Detect which cell encompasses the target text, then output its [X, Y] center coordinate. 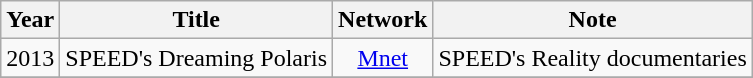
Note [592, 20]
Network [383, 20]
Title [196, 20]
SPEED's Reality documentaries [592, 58]
2013 [30, 58]
Mnet [383, 58]
SPEED's Dreaming Polaris [196, 58]
Year [30, 20]
